Extract the [x, y] coordinate from the center of the cell holding the provided text.  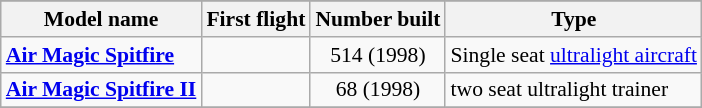
Single seat ultralight aircraft [573, 55]
Model name [102, 19]
First flight [256, 19]
Air Magic Spitfire [102, 55]
514 (1998) [378, 55]
Number built [378, 19]
Air Magic Spitfire II [102, 90]
68 (1998) [378, 90]
two seat ultralight trainer [573, 90]
Type [573, 19]
